Determine the (X, Y) coordinate at the center of the cell enclosing the given text.  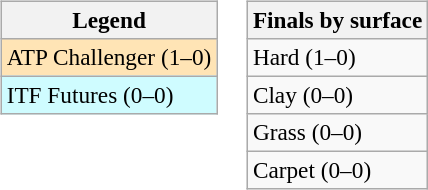
ITF Futures (0–0) (108, 95)
Carpet (0–0) (337, 171)
Legend (108, 20)
Finals by surface (337, 20)
Hard (1–0) (337, 57)
ATP Challenger (1–0) (108, 57)
Grass (0–0) (337, 133)
Clay (0–0) (337, 95)
